Extract the [x, y] coordinate from the center of the cell holding the provided text.  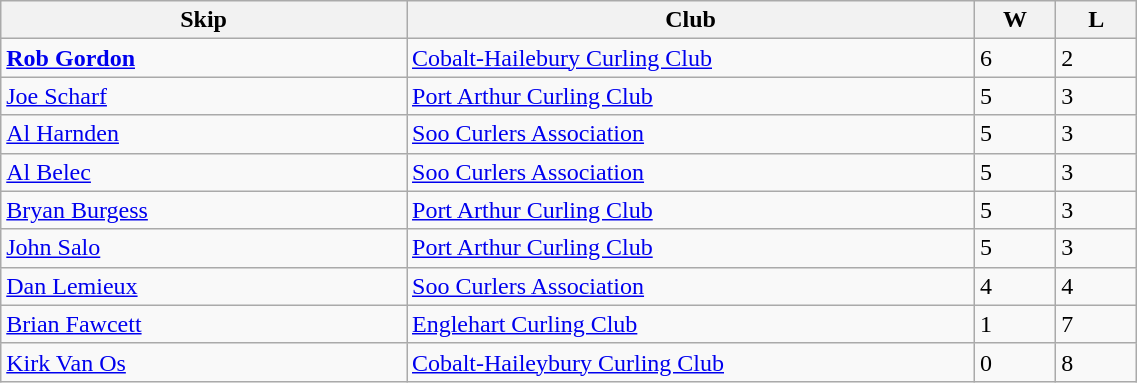
W [1016, 20]
Rob Gordon [204, 58]
Club [690, 20]
Kirk Van Os [204, 362]
1 [1016, 324]
7 [1096, 324]
Joe Scharf [204, 96]
John Salo [204, 248]
Englehart Curling Club [690, 324]
Al Belec [204, 172]
Bryan Burgess [204, 210]
Skip [204, 20]
Cobalt-Hailebury Curling Club [690, 58]
0 [1016, 362]
Cobalt-Haileybury Curling Club [690, 362]
8 [1096, 362]
Dan Lemieux [204, 286]
Al Harnden [204, 134]
2 [1096, 58]
6 [1016, 58]
Brian Fawcett [204, 324]
L [1096, 20]
